Capture the cell that displays the provided text and extract its (X, Y) central coordinate. 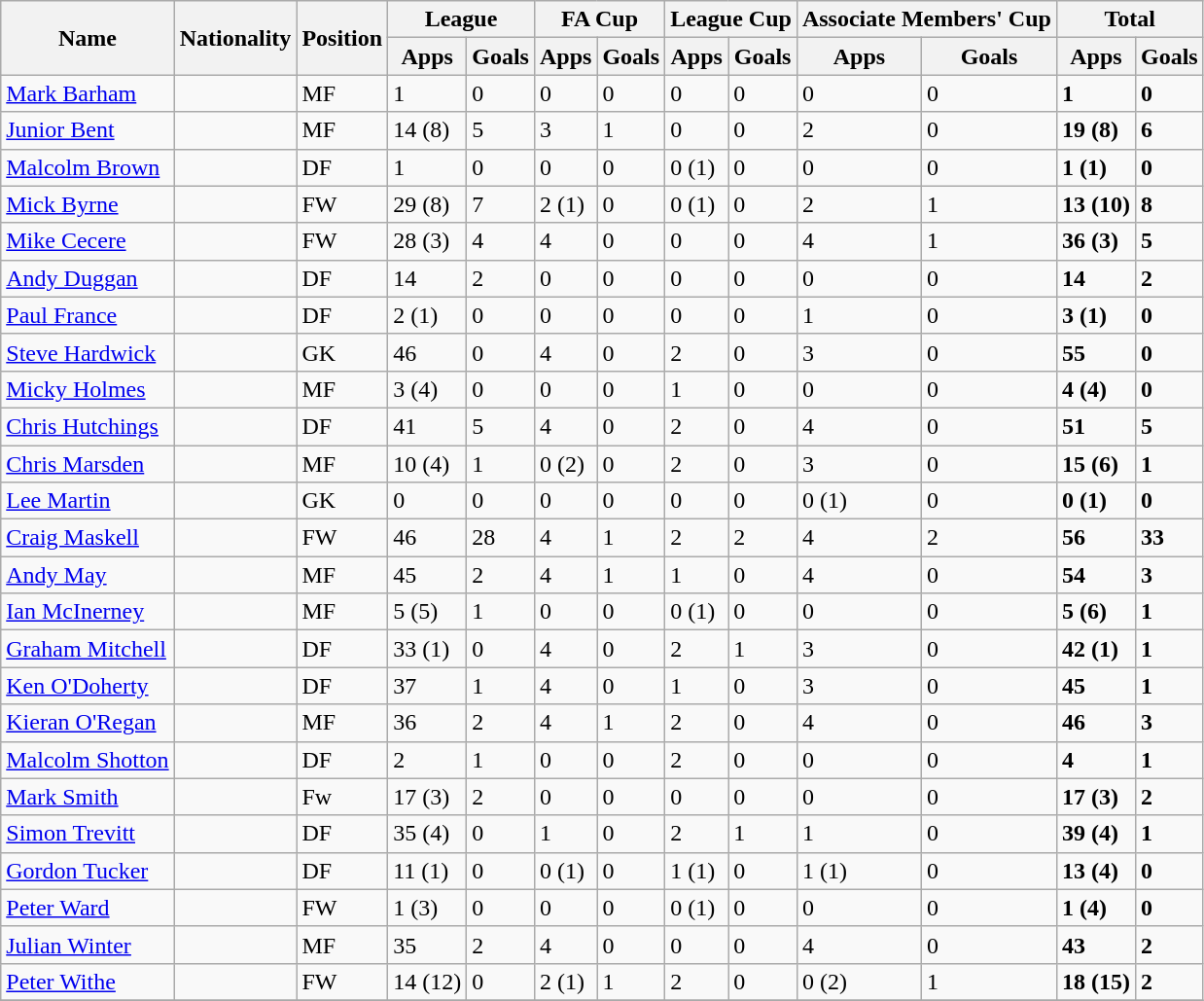
39 (4) (1095, 834)
Andy Duggan (88, 278)
Junior Bent (88, 130)
Paul France (88, 315)
35 (428, 945)
15 (6) (1095, 464)
Graham Mitchell (88, 649)
13 (4) (1095, 871)
14 (8) (428, 130)
Malcolm Brown (88, 167)
36 (428, 723)
Associate Members' Cup (926, 19)
Steve Hardwick (88, 352)
1 (3) (428, 908)
Name (88, 38)
Ian McInerney (88, 612)
Chris Marsden (88, 464)
28 (3) (428, 241)
Mick Byrne (88, 204)
Julian Winter (88, 945)
43 (1095, 945)
18 (15) (1095, 982)
13 (10) (1095, 204)
42 (1) (1095, 649)
Micky Holmes (88, 389)
3 (4) (428, 389)
Lee Martin (88, 501)
3 (1) (1095, 315)
51 (1095, 426)
Ken O'Doherty (88, 686)
Peter Withe (88, 982)
Gordon Tucker (88, 871)
Mike Cecere (88, 241)
Kieran O'Regan (88, 723)
Peter Ward (88, 908)
Andy May (88, 575)
Mark Smith (88, 797)
Mark Barham (88, 93)
35 (4) (428, 834)
33 (1) (428, 649)
League Cup (731, 19)
Fw (342, 797)
Malcolm Shotton (88, 760)
Craig Maskell (88, 538)
Position (342, 38)
10 (4) (428, 464)
League (461, 19)
33 (1169, 538)
56 (1095, 538)
8 (1169, 204)
36 (3) (1095, 241)
1 (4) (1095, 908)
5 (5) (428, 612)
29 (8) (428, 204)
5 (6) (1095, 612)
Simon Trevitt (88, 834)
14 (12) (428, 982)
37 (428, 686)
Nationality (235, 38)
6 (1169, 130)
11 (1) (428, 871)
Chris Hutchings (88, 426)
7 (501, 204)
55 (1095, 352)
19 (8) (1095, 130)
54 (1095, 575)
Total (1130, 19)
FA Cup (599, 19)
28 (501, 538)
41 (428, 426)
4 (4) (1095, 389)
